Detect which cell encompasses the target text, then output its (X, Y) center coordinate. 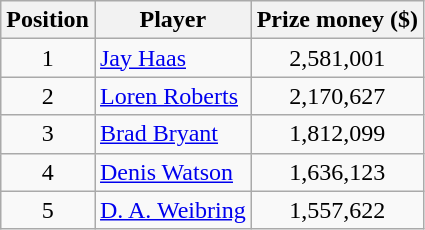
Prize money ($) (337, 20)
2 (48, 96)
D. A. Weibring (172, 210)
Player (172, 20)
Denis Watson (172, 172)
Jay Haas (172, 58)
Brad Bryant (172, 134)
1,812,099 (337, 134)
4 (48, 172)
5 (48, 210)
2,170,627 (337, 96)
1,636,123 (337, 172)
1,557,622 (337, 210)
Position (48, 20)
Loren Roberts (172, 96)
3 (48, 134)
1 (48, 58)
2,581,001 (337, 58)
